Locate the cell with the specified text and output its (x, y) center coordinate. 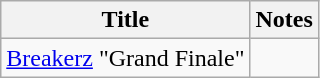
Title (126, 20)
Notes (284, 20)
Breakerz "Grand Finale" (126, 58)
